Return the (X, Y) coordinate for the center point of the cell that contains the specified text.  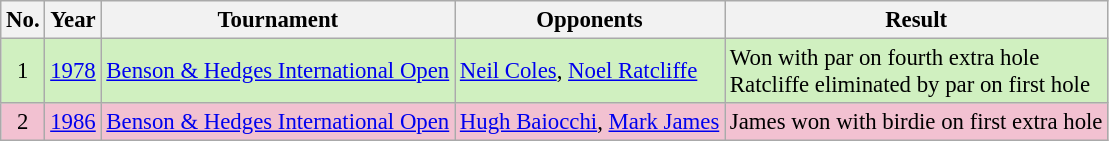
James won with birdie on first extra hole (916, 122)
Year (73, 20)
No. (23, 20)
1986 (73, 122)
Hugh Baiocchi, Mark James (590, 122)
Won with par on fourth extra holeRatcliffe eliminated by par on first hole (916, 72)
2 (23, 122)
Opponents (590, 20)
Result (916, 20)
1978 (73, 72)
1 (23, 72)
Neil Coles, Noel Ratcliffe (590, 72)
Tournament (278, 20)
